Search for the cell housing the specified text and yield its [X, Y] center coordinate. 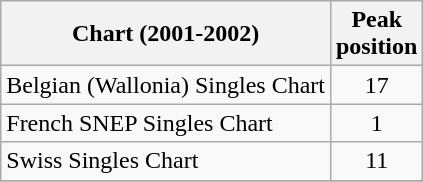
French SNEP Singles Chart [166, 123]
Swiss Singles Chart [166, 161]
Chart (2001-2002) [166, 34]
11 [376, 161]
1 [376, 123]
Peakposition [376, 34]
Belgian (Wallonia) Singles Chart [166, 85]
17 [376, 85]
